Determine the (x, y) coordinate at the center of the cell enclosing the given text.  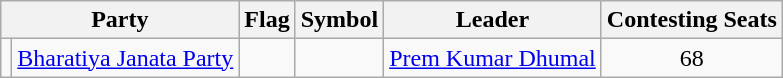
Party (120, 20)
Bharatiya Janata Party (126, 58)
68 (692, 58)
Flag (267, 20)
Contesting Seats (692, 20)
Prem Kumar Dhumal (493, 58)
Symbol (339, 20)
Leader (493, 20)
